Return (X, Y) of the center of cell containing provided text 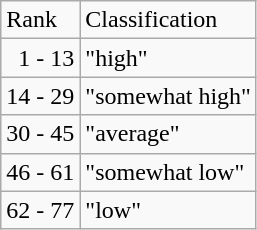
Classification (168, 20)
"somewhat low" (168, 172)
1 - 13 (40, 58)
"high" (168, 58)
30 - 45 (40, 134)
46 - 61 (40, 172)
Rank (40, 20)
62 - 77 (40, 210)
"low" (168, 210)
14 - 29 (40, 96)
"somewhat high" (168, 96)
"average" (168, 134)
